From the cell containing the given text, extract its center point as [X, Y] coordinate. 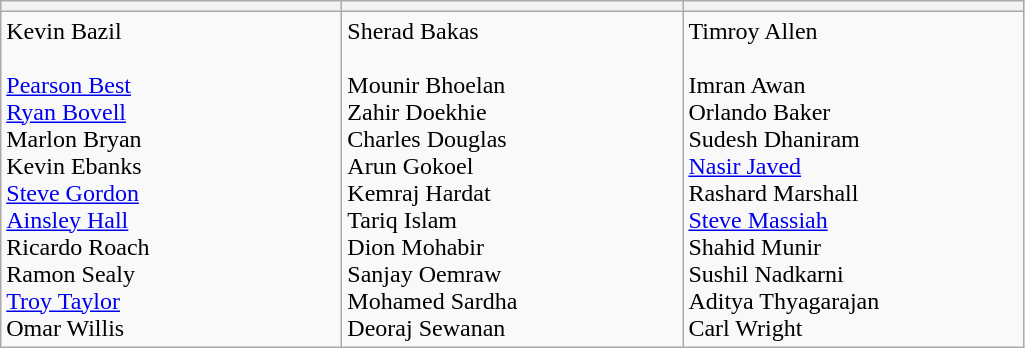
Kevin BazilPearson Best Ryan Bovell Marlon Bryan Kevin Ebanks Steve Gordon Ainsley Hall Ricardo Roach Ramon Sealy Troy Taylor Omar Willis [172, 180]
